Detect which cell encompasses the target text, then output its (x, y) center coordinate. 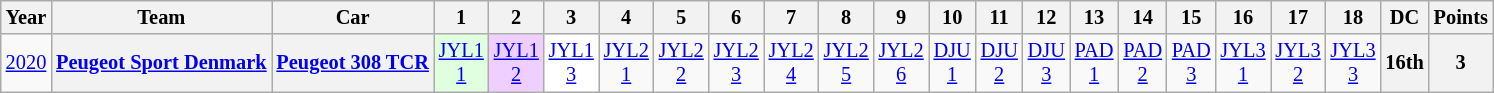
JYL26 (902, 63)
6 (736, 17)
JYL33 (1354, 63)
Peugeot Sport Denmark (161, 63)
JYL25 (846, 63)
Car (353, 17)
18 (1354, 17)
15 (1192, 17)
14 (1142, 17)
DJU1 (952, 63)
Year (26, 17)
11 (1000, 17)
12 (1046, 17)
JYL24 (792, 63)
DJU3 (1046, 63)
PAD3 (1192, 63)
13 (1094, 17)
7 (792, 17)
JYL31 (1244, 63)
JYL23 (736, 63)
DC (1404, 17)
Points (1461, 17)
2020 (26, 63)
JYL32 (1298, 63)
JYL13 (572, 63)
1 (462, 17)
16 (1244, 17)
Peugeot 308 TCR (353, 63)
JYL22 (682, 63)
17 (1298, 17)
4 (626, 17)
16th (1404, 63)
DJU2 (1000, 63)
PAD2 (1142, 63)
JYL11 (462, 63)
PAD1 (1094, 63)
2 (516, 17)
8 (846, 17)
10 (952, 17)
JYL12 (516, 63)
9 (902, 17)
5 (682, 17)
JYL21 (626, 63)
Team (161, 17)
